From the cell containing the given text, extract its center point as [x, y] coordinate. 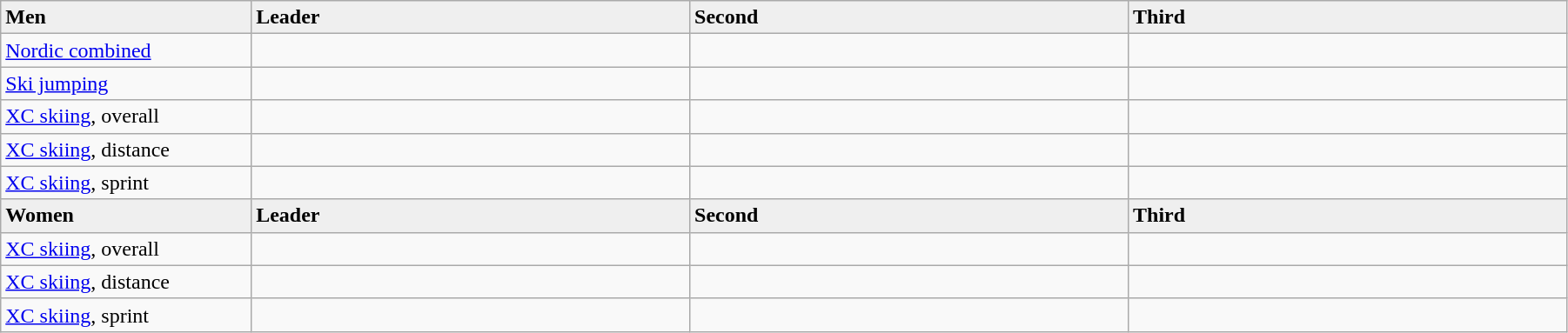
Ski jumping [126, 83]
Nordic combined [126, 50]
Men [126, 17]
Women [126, 216]
